Find where the given text appears and provide that cell's center as [x, y] coordinate. 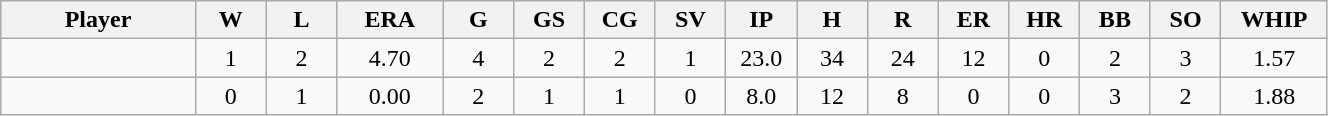
0.00 [390, 96]
23.0 [762, 58]
IP [762, 20]
L [302, 20]
R [902, 20]
SV [690, 20]
4 [478, 58]
8 [902, 96]
ERA [390, 20]
W [230, 20]
GS [550, 20]
CG [620, 20]
8.0 [762, 96]
HR [1044, 20]
WHIP [1274, 20]
34 [832, 58]
1.88 [1274, 96]
4.70 [390, 58]
SO [1186, 20]
Player [98, 20]
G [478, 20]
ER [974, 20]
24 [902, 58]
1.57 [1274, 58]
BB [1116, 20]
H [832, 20]
